For the text-containing cell, return its midpoint in (X, Y) coordinate format. 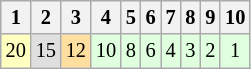
9 (210, 17)
15 (46, 51)
12 (76, 51)
5 (131, 17)
7 (171, 17)
20 (16, 51)
